Provide the [x, y] coordinate of the cell's center where the given text is located.  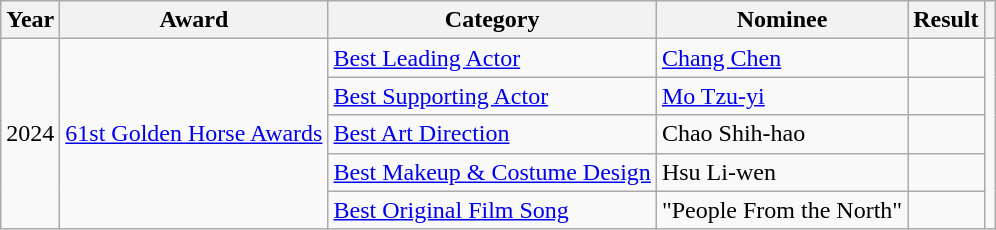
Award [194, 20]
Best Art Direction [492, 134]
Mo Tzu-yi [782, 96]
Chang Chen [782, 58]
Best Leading Actor [492, 58]
2024 [30, 134]
Category [492, 20]
Chao Shih-hao [782, 134]
Best Original Film Song [492, 210]
Result [946, 20]
"People From the North" [782, 210]
Hsu Li-wen [782, 172]
Best Supporting Actor [492, 96]
Best Makeup & Costume Design [492, 172]
Year [30, 20]
Nominee [782, 20]
61st Golden Horse Awards [194, 134]
